Detect which cell encompasses the target text, then output its [x, y] center coordinate. 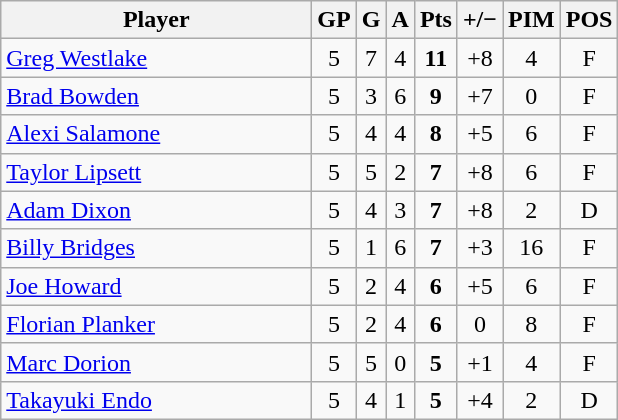
Brad Bowden [156, 96]
Florian Planker [156, 324]
+3 [480, 248]
A [400, 20]
+/− [480, 20]
PIM [531, 20]
G [371, 20]
Player [156, 20]
Takayuki Endo [156, 400]
Pts [436, 20]
9 [436, 96]
16 [531, 248]
Joe Howard [156, 286]
+4 [480, 400]
Billy Bridges [156, 248]
GP [334, 20]
+1 [480, 362]
Marc Dorion [156, 362]
+7 [480, 96]
Greg Westlake [156, 58]
Adam Dixon [156, 210]
Alexi Salamone [156, 134]
Taylor Lipsett [156, 172]
11 [436, 58]
POS [589, 20]
